Capture the cell that displays the provided text and extract its [X, Y] central coordinate. 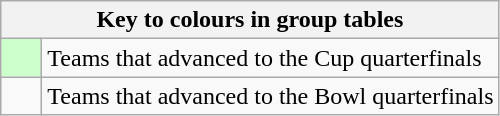
Teams that advanced to the Cup quarterfinals [270, 58]
Key to colours in group tables [250, 20]
Teams that advanced to the Bowl quarterfinals [270, 96]
